Find where the given text appears and provide that cell's center as (x, y) coordinate. 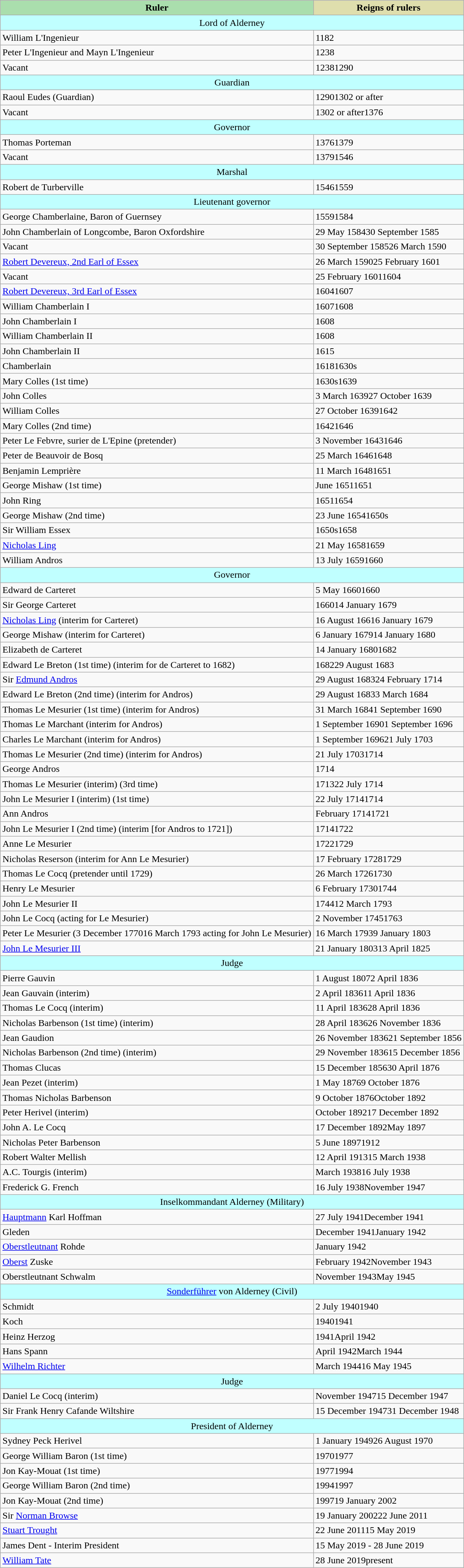
19941997 (389, 1486)
Oberst Zuske (157, 1262)
Edward Le Breton (2nd time) (interim for Andros) (157, 695)
Jean Gaudion (157, 1038)
Sir Frank Henry Cafande Wiltshire (157, 1411)
Daniel Le Cocq (interim) (157, 1396)
26 March 17261730 (389, 873)
Schmidt (157, 1306)
5 June 18971912 (389, 1142)
Stuart Trought (157, 1530)
1941April 1942 (389, 1336)
174412 March 1793 (389, 903)
Lord of Alderney (232, 23)
1630s1639 (389, 381)
1 September 16901 September 1696 (389, 724)
13 July 16591660 (389, 560)
Sir William Essex (157, 530)
John Colles (157, 396)
Gleden (157, 1232)
14 January 16801682 (389, 649)
199719 January 2002 (389, 1501)
Hans Spann (157, 1351)
Jean Pezet (interim) (157, 1082)
29 August 16833 March 1684 (389, 695)
171322 July 1714 (389, 784)
16181630s (389, 366)
Thomas Le Cocq (interim) (157, 1008)
6 January 167914 January 1680 (389, 635)
1650s1658 (389, 530)
Peter Le Mesurier (3 December 177016 March 1793 acting for John Le Mesurier) (157, 933)
William L'Ingenieur (157, 38)
21 January 180313 April 1825 (389, 948)
16 March 17939 January 1803 (389, 933)
Edward de Carteret (157, 590)
Nicholas Reserson (interim for Ann Le Mesurier) (157, 859)
29 November 183615 December 1856 (389, 1053)
1 May 18769 October 1876 (389, 1082)
February 17141721 (389, 814)
Thomas Le Mesurier (interim) (3rd time) (157, 784)
168229 August 1683 (389, 665)
Thomas Clucas (157, 1068)
19401941 (389, 1321)
Henry Le Mesurier (157, 888)
Jean Gauvain (interim) (157, 993)
28 April 183626 November 1836 (389, 1023)
Inselkommandant Alderney (Military) (232, 1202)
11 March 16481651 (389, 471)
15 December 194731 December 1948 (389, 1411)
29 May 158430 September 1585 (389, 232)
Heinz Herzog (157, 1336)
Jon Kay-Mouat (2nd time) (157, 1501)
16511654 (389, 500)
1714 (389, 769)
Hauptmann Karl Hoffman (157, 1217)
2 November 17451763 (389, 919)
A.C. Tourgis (interim) (157, 1172)
22 June 201115 May 2019 (389, 1530)
June 16511651 (389, 486)
1182 (389, 38)
11 April 183628 April 1836 (389, 1008)
Robert Walter Mellish (157, 1157)
Thomas Porteman (157, 142)
John Chamberlain of Longcombe, Baron Oxfordshire (157, 232)
November 1943May 1945 (389, 1277)
31 March 16841 September 1690 (389, 709)
Koch (157, 1321)
17 February 17281729 (389, 859)
Raoul Eudes (Guardian) (157, 97)
Sonderführer von Alderney (Civil) (232, 1292)
March 194416 May 1945 (389, 1366)
Robert de Turberville (157, 187)
25 March 16461648 (389, 456)
13791546 (389, 157)
3 March 163927 October 1639 (389, 396)
Elizabeth de Carteret (157, 649)
15 May 2019 - 28 June 2019 (389, 1545)
12901302 or after (389, 97)
12381290 (389, 67)
15461559 (389, 187)
Benjamin Lemprière (157, 471)
2 July 19401940 (389, 1306)
27 October 16391642 (389, 411)
Anne Le Mesurier (157, 844)
13761379 (389, 142)
George Mishaw (1st time) (157, 486)
Nicholas Barbenson (1st time) (interim) (157, 1023)
6 February 17301744 (389, 888)
Marshal (232, 172)
John Le Mesurier I (interim) (1st time) (157, 799)
January 1942 (389, 1247)
Peter L'Ingenieur and Mayn L'Ingenieur (157, 53)
Nicholas Ling (interim for Carteret) (157, 620)
21 July 17031714 (389, 754)
William Andros (157, 560)
21 May 16581659 (389, 545)
Oberstleutnant Rohde (157, 1247)
Pierre Gauvin (157, 978)
George William Baron (1st time) (157, 1456)
Thomas Nicholas Barbenson (157, 1097)
1615 (389, 351)
Sir George Carteret (157, 605)
25 February 16011604 (389, 276)
March 193816 July 1938 (389, 1172)
1238 (389, 53)
Ruler (157, 8)
October 189217 December 1892 (389, 1112)
15 December 185630 April 1876 (389, 1068)
Charles Le Marchant (interim for Andros) (157, 739)
166014 January 1679 (389, 605)
William Chamberlain II (157, 336)
William Chamberlain I (157, 306)
Nicholas Ling (157, 545)
Thomas Le Cocq (pretender until 1729) (157, 873)
William Tate (157, 1560)
November 194715 December 1947 (389, 1396)
Reigns of rulers (389, 8)
16 August 16616 January 1679 (389, 620)
April 1942March 1944 (389, 1351)
15591584 (389, 217)
Nicholas Peter Barbenson (157, 1142)
22 July 17141714 (389, 799)
George Andros (157, 769)
Peter Le Febvre, surier de L'Epine (pretender) (157, 441)
Ann Andros (157, 814)
17221729 (389, 844)
Peter Herivel (interim) (157, 1112)
1 September 169621 July 1703 (389, 739)
19701977 (389, 1456)
Thomas Le Mesurier (2nd time) (interim for Andros) (157, 754)
John Le Mesurier II (157, 903)
17 December 1892May 1897 (389, 1127)
23 June 16541650s (389, 515)
9 October 1876October 1892 (389, 1097)
19 January 200222 June 2011 (389, 1515)
James Dent - Interim President (157, 1545)
George Mishaw (2nd time) (157, 515)
16 July 1938November 1947 (389, 1187)
Sydney Peck Herivel (157, 1441)
Chamberlain (157, 366)
William Colles (157, 411)
16421646 (389, 426)
Robert Devereux, 3rd Earl of Essex (157, 291)
26 November 183621 September 1856 (389, 1038)
John Chamberlain II (157, 351)
John Ring (157, 500)
George Chamberlaine, Baron of Guernsey (157, 217)
3 November 16431646 (389, 441)
John Chamberlain I (157, 321)
26 March 159025 February 1601 (389, 262)
President of Alderney (232, 1426)
February 1942November 1943 (389, 1262)
1 August 18072 April 1836 (389, 978)
1 January 194926 August 1970 (389, 1441)
19771994 (389, 1471)
Wilhelm Richter (157, 1366)
John Le Mesurier III (157, 948)
17141722 (389, 829)
Nicholas Barbenson (2nd time) (interim) (157, 1053)
Thomas Le Mesurier (1st time) (interim for Andros) (157, 709)
Sir Norman Browse (157, 1515)
27 July 1941December 1941 (389, 1217)
28 June 2019present (389, 1560)
Thomas Le Marchant (interim for Andros) (157, 724)
Jon Kay-Mouat (1st time) (157, 1471)
December 1941January 1942 (389, 1232)
2 April 183611 April 1836 (389, 993)
Mary Colles (1st time) (157, 381)
Oberstleutnant Schwalm (157, 1277)
Sir Edmund Andros (157, 680)
Guardian (232, 82)
Edward Le Breton (1st time) (interim for de Carteret to 1682) (157, 665)
Peter de Beauvoir de Bosq (157, 456)
John Le Cocq (acting for Le Mesurier) (157, 919)
Frederick G. French (157, 1187)
16071608 (389, 306)
29 August 168324 February 1714 (389, 680)
Lieutenant governor (232, 202)
George Mishaw (interim for Carteret) (157, 635)
John A. Le Cocq (157, 1127)
Mary Colles (2nd time) (157, 426)
16041607 (389, 291)
George William Baron (2nd time) (157, 1486)
John Le Mesurier I (2nd time) (interim [for Andros to 1721]) (157, 829)
1302 or after1376 (389, 112)
30 September 158526 March 1590 (389, 247)
5 May 16601660 (389, 590)
Robert Devereux, 2nd Earl of Essex (157, 262)
12 April 191315 March 1938 (389, 1157)
